Extract the [x, y] coordinate from the center of the cell holding the provided text.  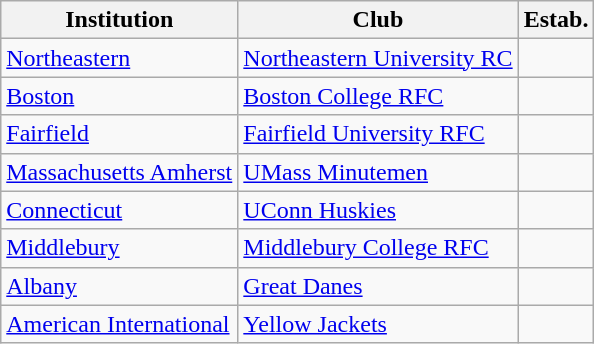
Northeastern [120, 58]
Estab. [556, 20]
UMass Minutemen [378, 172]
Boston [120, 96]
Middlebury [120, 248]
Fairfield University RFC [378, 134]
Massachusetts Amherst [120, 172]
Connecticut [120, 210]
UConn Huskies [378, 210]
Northeastern University RC [378, 58]
Institution [120, 20]
Fairfield [120, 134]
Boston College RFC [378, 96]
Great Danes [378, 286]
Yellow Jackets [378, 324]
Albany [120, 286]
Club [378, 20]
American International [120, 324]
Middlebury College RFC [378, 248]
